Pinpoint the cell where the given text exists, returning its [x, y] midpoint coordinate. 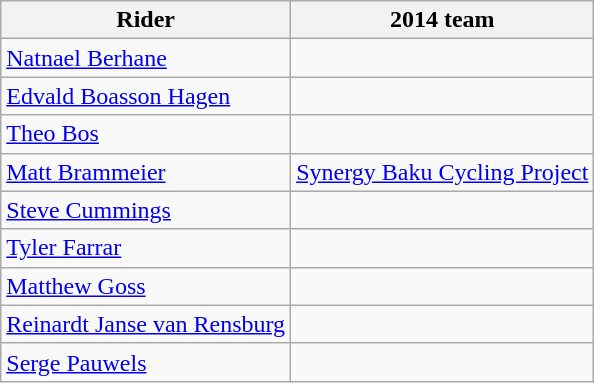
Synergy Baku Cycling Project [442, 172]
Tyler Farrar [146, 248]
Theo Bos [146, 134]
2014 team [442, 20]
Matt Brammeier [146, 172]
Reinardt Janse van Rensburg [146, 324]
Edvald Boasson Hagen [146, 96]
Natnael Berhane [146, 58]
Matthew Goss [146, 286]
Rider [146, 20]
Steve Cummings [146, 210]
Serge Pauwels [146, 362]
